Search for the cell housing the specified text and yield its (X, Y) center coordinate. 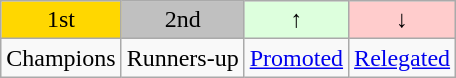
Runners-up (182, 58)
2nd (182, 20)
↑ (296, 20)
Champions (61, 58)
Promoted (296, 58)
1st (61, 20)
Relegated (402, 58)
↓ (402, 20)
